Capture the cell that displays the provided text and extract its (x, y) central coordinate. 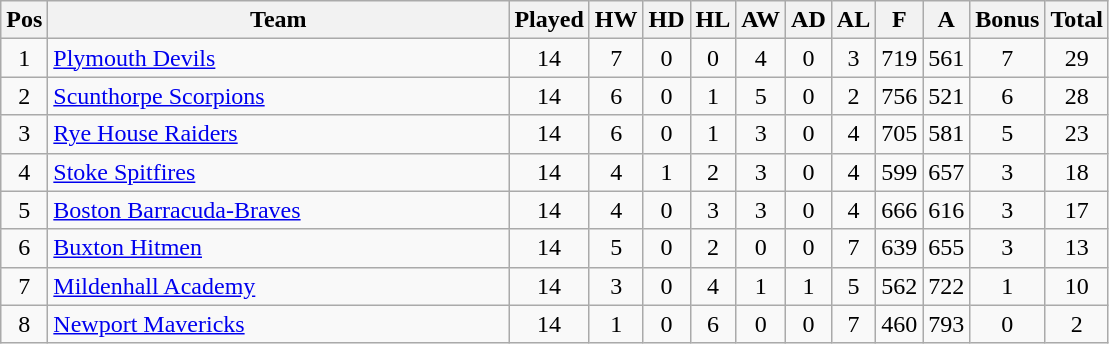
10 (1077, 286)
722 (946, 286)
AD (809, 20)
F (900, 20)
HD (666, 20)
756 (900, 96)
793 (946, 324)
657 (946, 172)
17 (1077, 210)
18 (1077, 172)
HW (616, 20)
HL (713, 20)
655 (946, 248)
460 (900, 324)
8 (24, 324)
A (946, 20)
13 (1077, 248)
Pos (24, 20)
705 (900, 134)
581 (946, 134)
Bonus (1008, 20)
Rye House Raiders (278, 134)
Total (1077, 20)
23 (1077, 134)
639 (900, 248)
Buxton Hitmen (278, 248)
AL (853, 20)
561 (946, 58)
Mildenhall Academy (278, 286)
Scunthorpe Scorpions (278, 96)
666 (900, 210)
29 (1077, 58)
616 (946, 210)
599 (900, 172)
Stoke Spitfires (278, 172)
Newport Mavericks (278, 324)
28 (1077, 96)
AW (761, 20)
562 (900, 286)
521 (946, 96)
Team (278, 20)
Played (549, 20)
719 (900, 58)
Boston Barracuda-Braves (278, 210)
Plymouth Devils (278, 58)
